Identify which cell holds the provided text, then report its [x, y] central coordinate. 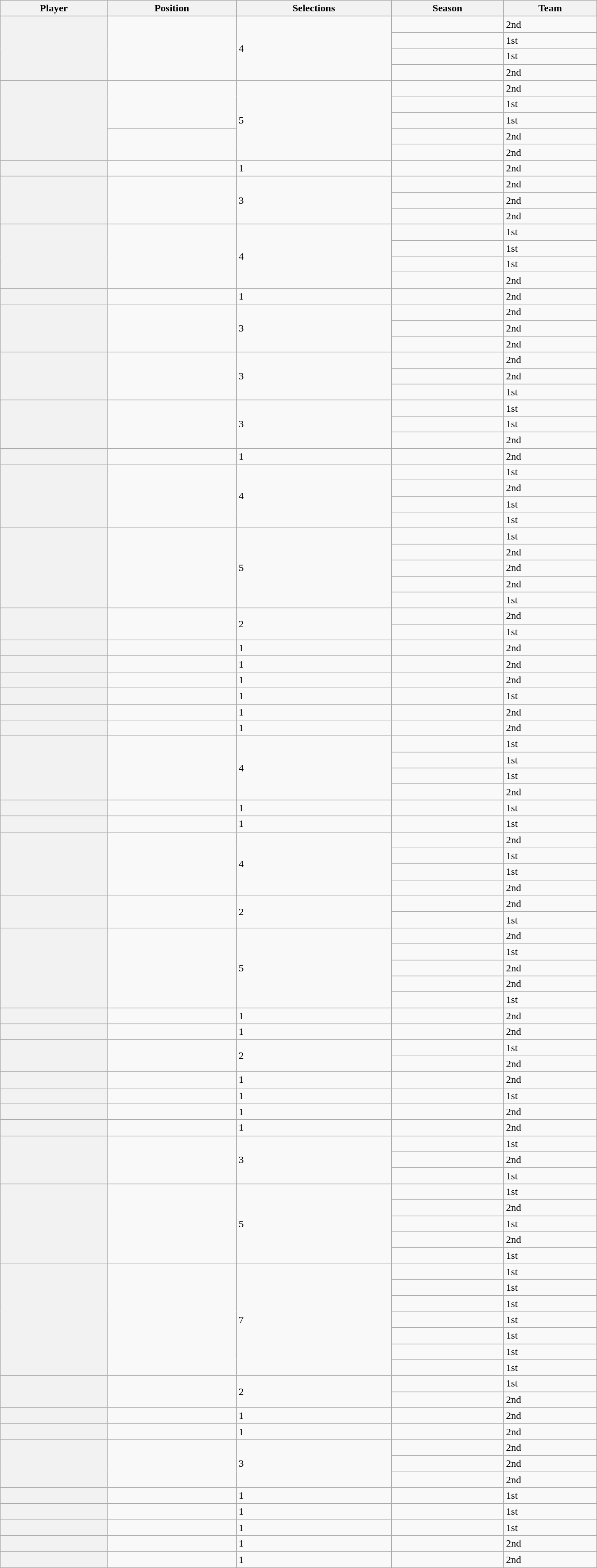
Season [448, 8]
Position [172, 8]
Selections [314, 8]
Team [550, 8]
7 [314, 1320]
Player [54, 8]
